Extract the (x, y) coordinate from the center of the cell holding the provided text.  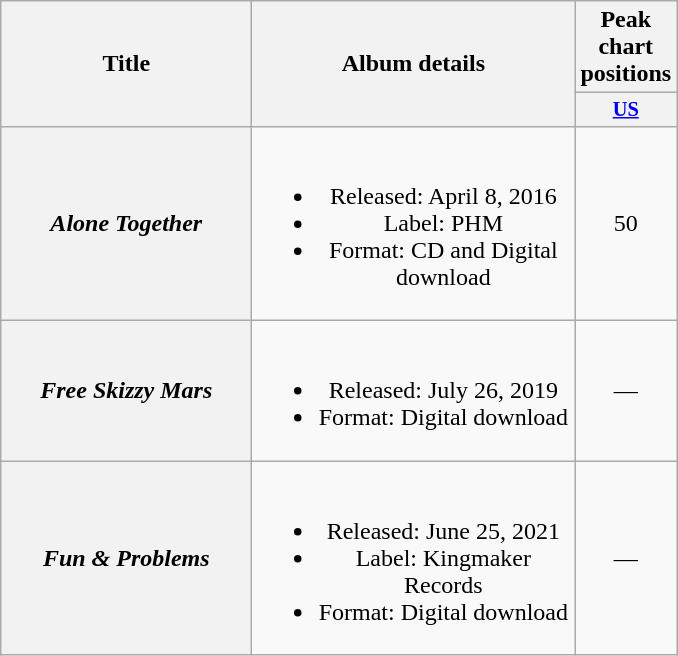
Released: June 25, 2021Label: Kingmaker RecordsFormat: Digital download (414, 558)
Peak chart positions (626, 47)
Free Skizzy Mars (126, 391)
50 (626, 223)
Released: April 8, 2016Label: PHMFormat: CD and Digital download (414, 223)
US (626, 110)
Released: July 26, 2019Format: Digital download (414, 391)
Alone Together (126, 223)
Album details (414, 64)
Title (126, 64)
Fun & Problems (126, 558)
